Identify which cell holds the provided text, then report its [X, Y] central coordinate. 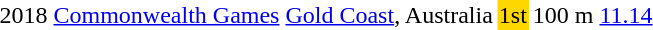
Commonwealth Games [166, 15]
100 m [563, 15]
Gold Coast, Australia [389, 15]
1st [512, 15]
